Locate the cell with the specified text and output its [X, Y] center coordinate. 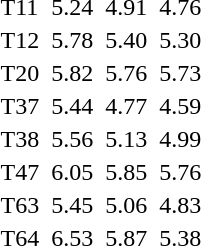
5.82 [72, 73]
5.85 [126, 172]
5.13 [126, 139]
5.76 [126, 73]
5.06 [126, 205]
5.44 [72, 106]
5.40 [126, 40]
4.77 [126, 106]
5.56 [72, 139]
5.78 [72, 40]
5.45 [72, 205]
6.05 [72, 172]
